Return the (X, Y) coordinate for the center point of the cell that contains the specified text.  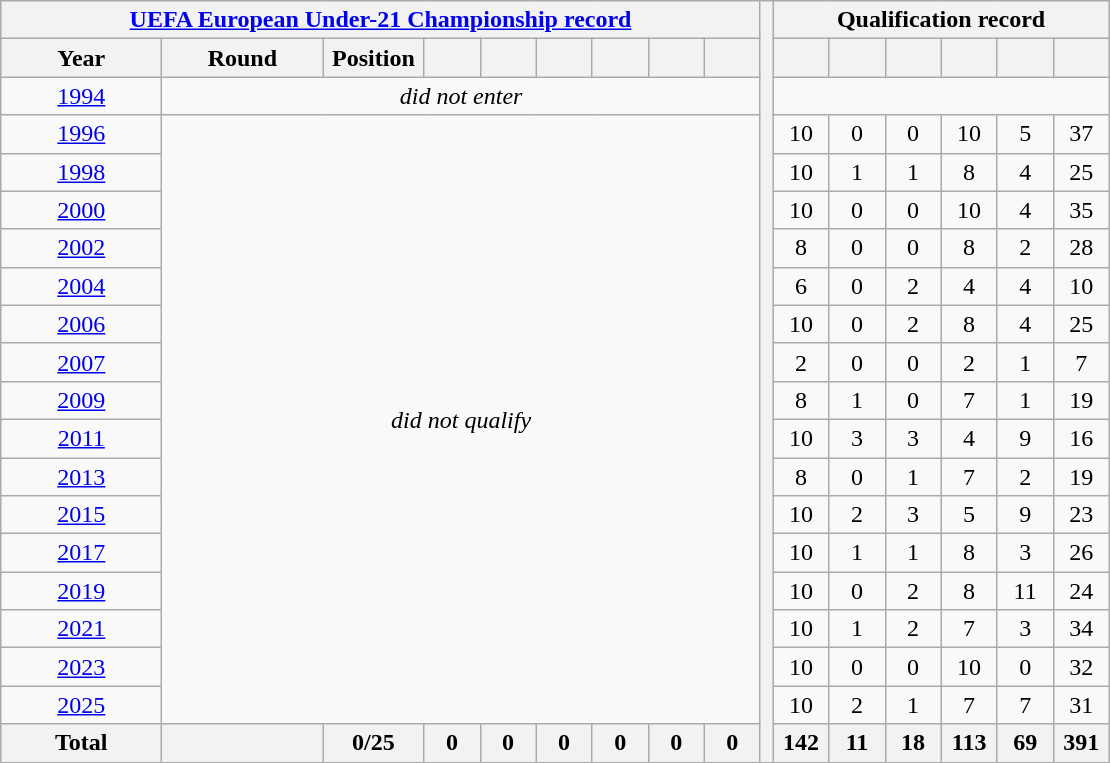
did not enter (461, 96)
2013 (82, 477)
Round (242, 58)
2017 (82, 553)
69 (1025, 743)
26 (1081, 553)
2000 (82, 210)
1996 (82, 134)
0/25 (374, 743)
32 (1081, 667)
2023 (82, 667)
23 (1081, 515)
2002 (82, 248)
2025 (82, 705)
28 (1081, 248)
Qualification record (941, 20)
113 (969, 743)
35 (1081, 210)
24 (1081, 591)
6 (801, 286)
2019 (82, 591)
1998 (82, 172)
2015 (82, 515)
391 (1081, 743)
34 (1081, 629)
1994 (82, 96)
2007 (82, 362)
31 (1081, 705)
did not qualify (461, 420)
37 (1081, 134)
Position (374, 58)
2006 (82, 324)
142 (801, 743)
UEFA European Under-21 Championship record (381, 20)
16 (1081, 438)
2004 (82, 286)
2009 (82, 400)
Total (82, 743)
18 (913, 743)
2011 (82, 438)
Year (82, 58)
2021 (82, 629)
